Return the [x, y] coordinate for the center point of the cell that contains the specified text.  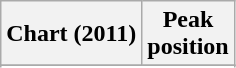
Chart (2011) [72, 34]
Peakposition [188, 34]
